From the cell containing the given text, extract its center point as [x, y] coordinate. 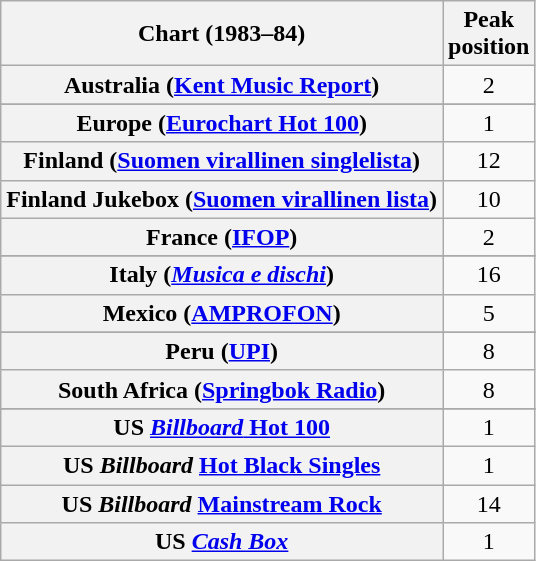
Finland (Suomen virallinen singlelista) [222, 161]
Australia (Kent Music Report) [222, 85]
US Billboard Hot 100 [222, 427]
South Africa (Springbok Radio) [222, 389]
Mexico (AMPROFON) [222, 313]
12 [489, 161]
5 [489, 313]
US Cash Box [222, 542]
Peakposition [489, 34]
10 [489, 199]
Chart (1983–84) [222, 34]
14 [489, 503]
US Billboard Hot Black Singles [222, 465]
Italy (Musica e dischi) [222, 275]
16 [489, 275]
Peru (UPI) [222, 351]
US Billboard Mainstream Rock [222, 503]
France (IFOP) [222, 237]
Finland Jukebox (Suomen virallinen lista) [222, 199]
Europe (Eurochart Hot 100) [222, 123]
